Output the (X, Y) coordinate of the center of the cell containing the given text.  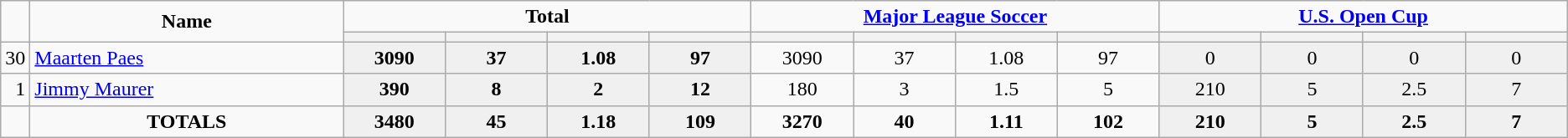
Jimmy Maurer (187, 89)
45 (497, 121)
2 (598, 89)
1 (15, 89)
Major League Soccer (955, 17)
3 (905, 89)
109 (700, 121)
1.5 (1006, 89)
TOTALS (187, 121)
Total (548, 17)
1.18 (598, 121)
180 (802, 89)
12 (700, 89)
Name (187, 22)
U.S. Open Cup (1364, 17)
40 (905, 121)
30 (15, 58)
8 (497, 89)
1.11 (1006, 121)
102 (1108, 121)
3270 (802, 121)
390 (395, 89)
3480 (395, 121)
Maarten Paes (187, 58)
